Locate the cell with the specified text and output its [X, Y] center coordinate. 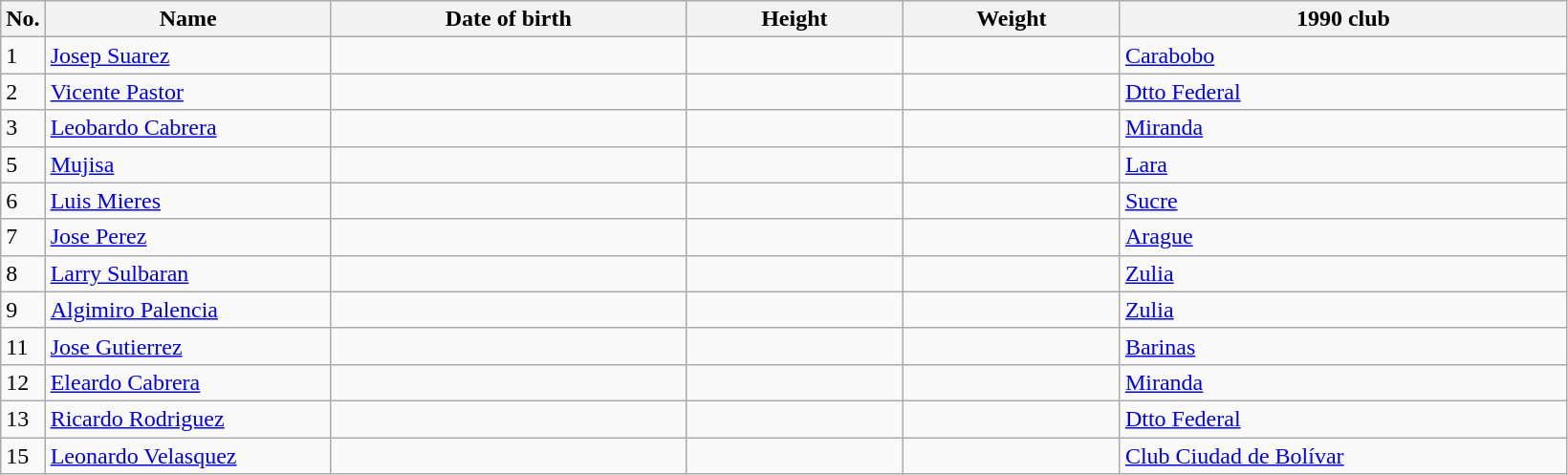
Leonardo Velasquez [187, 456]
Club Ciudad de Bolívar [1342, 456]
Mujisa [187, 164]
Sucre [1342, 201]
Josep Suarez [187, 55]
Luis Mieres [187, 201]
3 [23, 128]
1 [23, 55]
12 [23, 382]
Arague [1342, 237]
7 [23, 237]
Algimiro Palencia [187, 310]
Height [794, 19]
Eleardo Cabrera [187, 382]
Jose Perez [187, 237]
2 [23, 92]
Leobardo Cabrera [187, 128]
9 [23, 310]
Barinas [1342, 346]
11 [23, 346]
Weight [1012, 19]
Lara [1342, 164]
5 [23, 164]
Name [187, 19]
No. [23, 19]
13 [23, 419]
6 [23, 201]
1990 club [1342, 19]
Larry Sulbaran [187, 273]
Jose Gutierrez [187, 346]
Carabobo [1342, 55]
Ricardo Rodriguez [187, 419]
15 [23, 456]
Vicente Pastor [187, 92]
Date of birth [509, 19]
8 [23, 273]
